Detect which cell encompasses the target text, then output its (x, y) center coordinate. 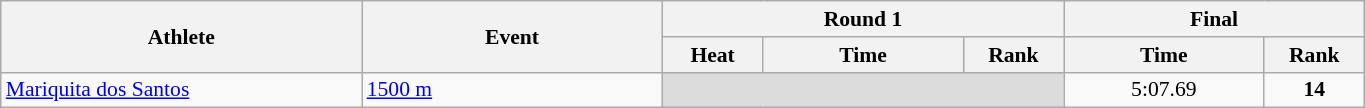
Round 1 (862, 19)
1500 m (512, 90)
14 (1314, 90)
Heat (712, 55)
Athlete (182, 36)
Event (512, 36)
Final (1214, 19)
Mariquita dos Santos (182, 90)
5:07.69 (1164, 90)
